Determine the (X, Y) coordinate at the center of the cell enclosing the given text.  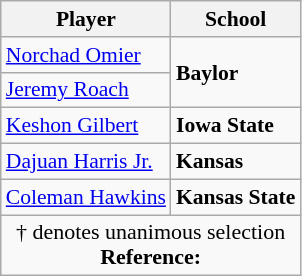
† denotes unanimous selectionReference: (151, 246)
Kansas State (236, 197)
Norchad Omier (86, 55)
Player (86, 19)
Dajuan Harris Jr. (86, 162)
Kansas (236, 162)
Jeremy Roach (86, 90)
Baylor (236, 72)
School (236, 19)
Keshon Gilbert (86, 126)
Iowa State (236, 126)
Coleman Hawkins (86, 197)
